Search for the cell housing the specified text and yield its (X, Y) center coordinate. 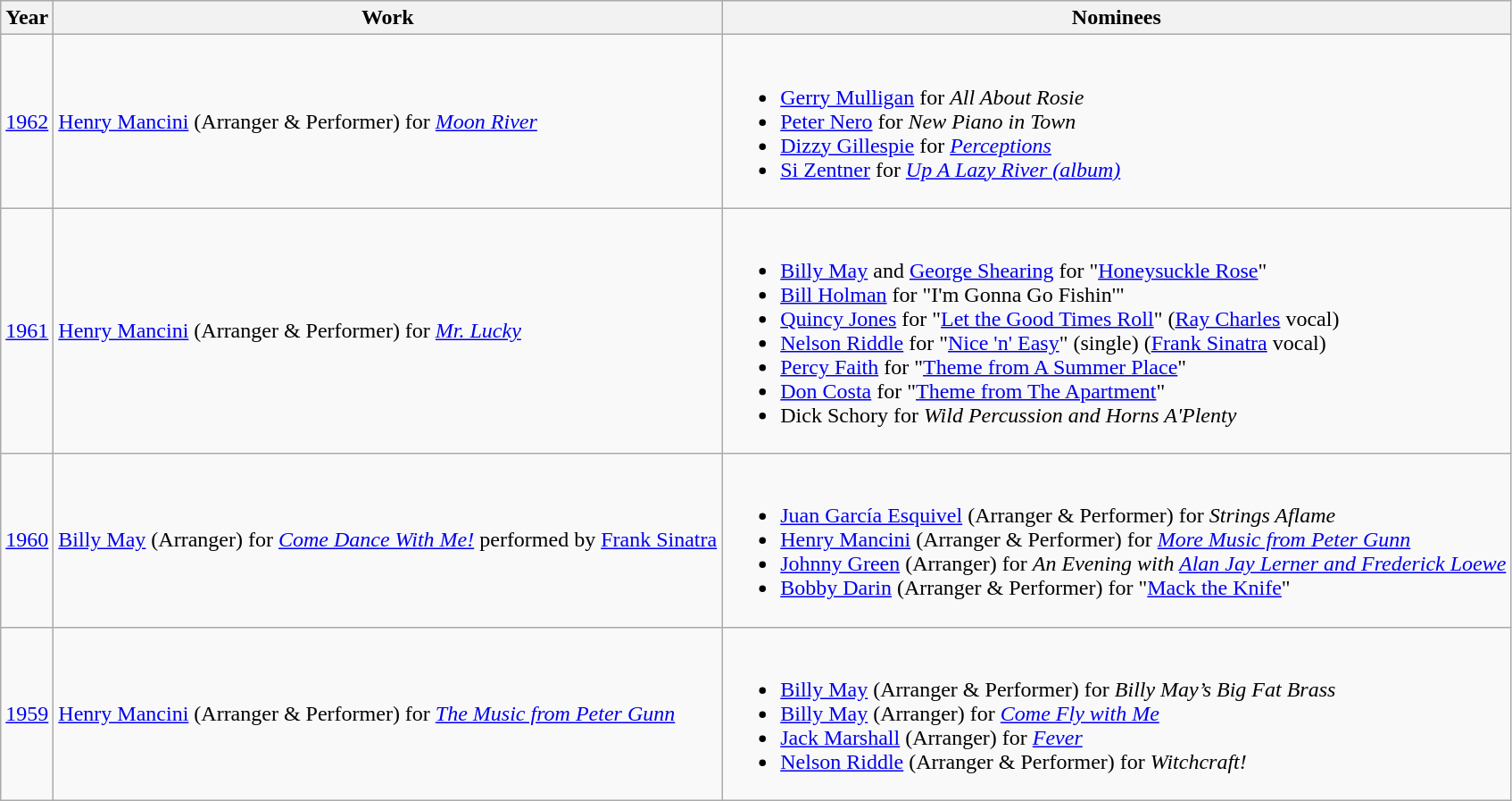
Henry Mancini (Arranger & Performer) for The Music from Peter Gunn (387, 713)
Year (27, 18)
1961 (27, 330)
Gerry Mulligan for All About RosiePeter Nero for New Piano in TownDizzy Gillespie for PerceptionsSi Zentner for Up A Lazy River (album) (1117, 121)
1959 (27, 713)
Henry Mancini (Arranger & Performer) for Moon River (387, 121)
Work (387, 18)
Henry Mancini (Arranger & Performer) for Mr. Lucky (387, 330)
1960 (27, 540)
1962 (27, 121)
Billy May (Arranger) for Come Dance With Me! performed by Frank Sinatra (387, 540)
Nominees (1117, 18)
